Pinpoint the cell where the given text exists, returning its [x, y] midpoint coordinate. 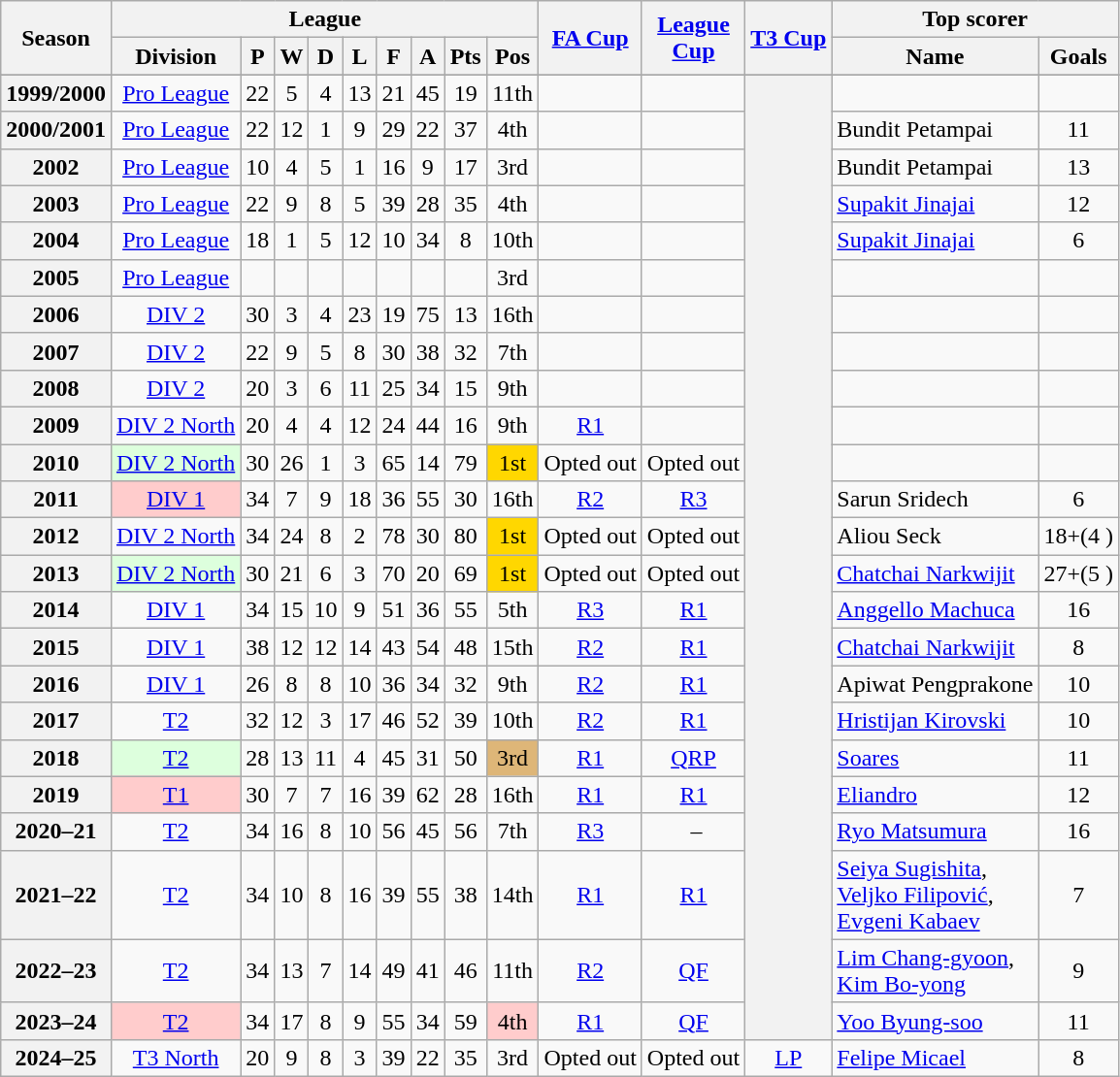
48 [466, 647]
F [394, 56]
43 [394, 647]
15th [512, 647]
62 [427, 795]
54 [427, 647]
2020–21 [56, 832]
2013 [56, 573]
Goals [1079, 56]
78 [394, 537]
18+(4 ) [1079, 537]
1999/2000 [56, 93]
80 [466, 537]
Soares [936, 758]
Pts [466, 56]
Apiwat Pengprakone [936, 684]
2011 [56, 500]
Hristijan Kirovski [936, 721]
50 [466, 758]
Seiya Sugishita, Veljko Filipović, Evgeni Kabaev [936, 895]
Anggello Machuca [936, 610]
2019 [56, 795]
P [258, 56]
2 [359, 537]
2015 [56, 647]
69 [466, 573]
A [427, 56]
T3 North [175, 1058]
49 [394, 970]
Aliou Seck [936, 537]
2005 [56, 277]
Top scorer [975, 19]
2014 [56, 610]
2004 [56, 241]
T1 [175, 795]
29 [394, 130]
2007 [56, 351]
2008 [56, 388]
Pos [512, 56]
70 [394, 573]
– [693, 832]
2003 [56, 204]
League [324, 19]
Felipe Micael [936, 1058]
Lim Chang-gyoon, Kim Bo-yong [936, 970]
27+(5 ) [1079, 573]
75 [427, 314]
D [326, 56]
Season [56, 38]
41 [427, 970]
T3 Cup [788, 38]
14th [512, 895]
31 [427, 758]
2018 [56, 758]
2023–24 [56, 1021]
LeagueCup [693, 38]
2000/2001 [56, 130]
2016 [56, 684]
2009 [56, 425]
2024–25 [56, 1058]
25 [394, 388]
Name [936, 56]
Sarun Sridech [936, 500]
79 [466, 463]
2012 [56, 537]
2010 [56, 463]
W [291, 56]
51 [394, 610]
5th [512, 610]
Division [175, 56]
65 [394, 463]
QRP [693, 758]
52 [427, 721]
Yoo Byung-soo [936, 1021]
Eliandro [936, 795]
2006 [56, 314]
23 [359, 314]
LP [788, 1058]
2017 [56, 721]
2022–23 [56, 970]
37 [466, 130]
Ryo Matsumura [936, 832]
44 [427, 425]
59 [466, 1021]
FA Cup [590, 38]
2002 [56, 167]
L [359, 56]
2021–22 [56, 895]
